Find where the given text appears and provide that cell's center as (X, Y) coordinate. 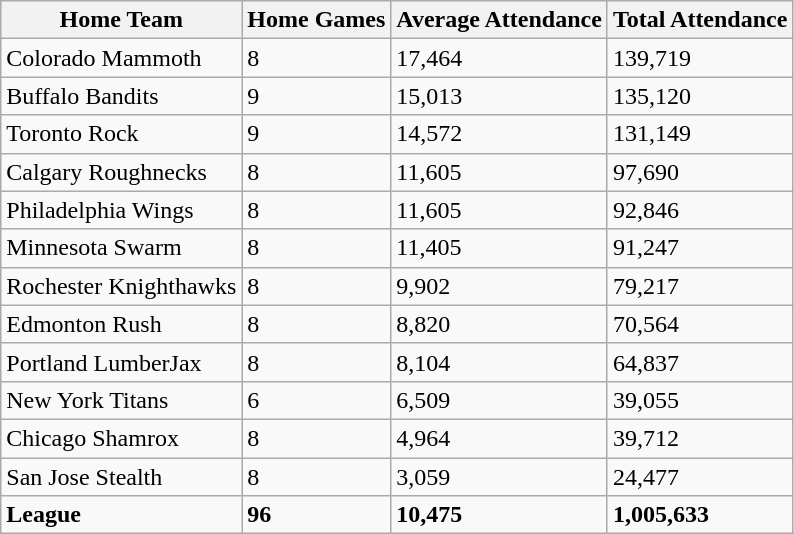
4,964 (500, 438)
Buffalo Bandits (122, 96)
15,013 (500, 96)
Average Attendance (500, 20)
91,247 (700, 248)
39,055 (700, 400)
Edmonton Rush (122, 324)
Toronto Rock (122, 134)
League (122, 515)
8,820 (500, 324)
Calgary Roughnecks (122, 172)
Philadelphia Wings (122, 210)
139,719 (700, 58)
11,405 (500, 248)
1,005,633 (700, 515)
17,464 (500, 58)
131,149 (700, 134)
24,477 (700, 477)
6 (316, 400)
San Jose Stealth (122, 477)
79,217 (700, 286)
70,564 (700, 324)
96 (316, 515)
6,509 (500, 400)
64,837 (700, 362)
New York Titans (122, 400)
Chicago Shamrox (122, 438)
92,846 (700, 210)
Home Team (122, 20)
39,712 (700, 438)
Home Games (316, 20)
Total Attendance (700, 20)
135,120 (700, 96)
10,475 (500, 515)
Portland LumberJax (122, 362)
Rochester Knighthawks (122, 286)
8,104 (500, 362)
Minnesota Swarm (122, 248)
Colorado Mammoth (122, 58)
3,059 (500, 477)
14,572 (500, 134)
97,690 (700, 172)
9,902 (500, 286)
